Detect which cell encompasses the target text, then output its (x, y) center coordinate. 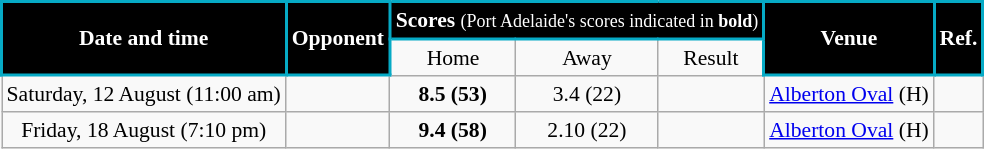
Ref. (958, 39)
Away (586, 57)
Date and time (144, 39)
3.4 (22) (586, 93)
8.5 (53) (453, 93)
Home (453, 57)
Scores (Port Adelaide's scores indicated in bold) (577, 20)
9.4 (58) (453, 130)
Friday, 18 August (7:10 pm) (144, 130)
Result (711, 57)
Saturday, 12 August (11:00 am) (144, 93)
2.10 (22) (586, 130)
Opponent (338, 39)
Venue (849, 39)
